Search for the cell housing the specified text and yield its (X, Y) center coordinate. 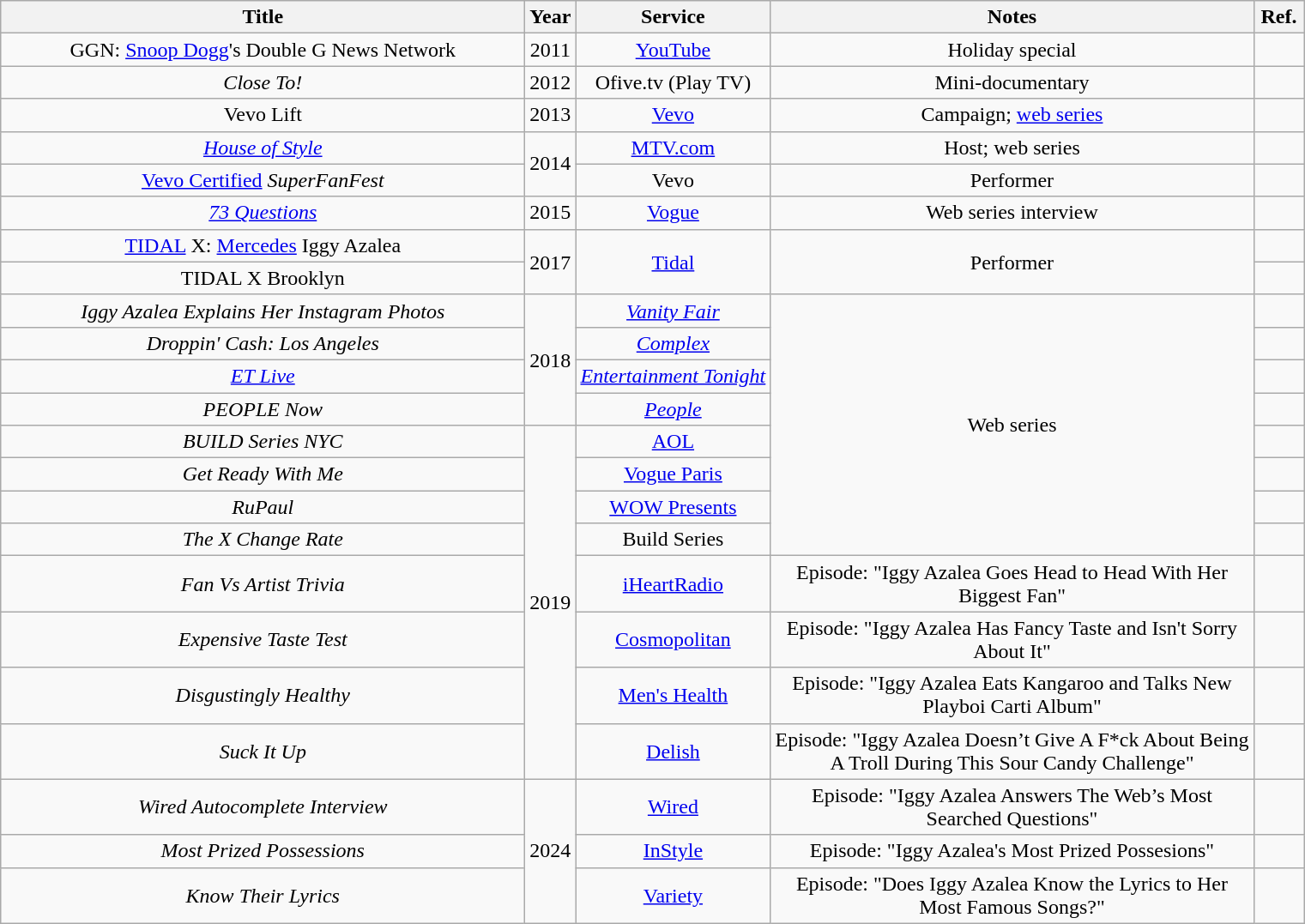
InStyle (673, 851)
Episode: "Iggy Azalea Goes Head to Head With Her Biggest Fan" (1012, 583)
Vogue Paris (673, 474)
Expensive Taste Test (263, 640)
Episode: "Does Iggy Azalea Know the Lyrics to Her Most Famous Songs?" (1012, 896)
BUILD Series NYC (263, 442)
MTV.com (673, 148)
Variety (673, 896)
73 Questions (263, 213)
iHeartRadio (673, 583)
Delish (673, 752)
Entertainment Tonight (673, 376)
2012 (551, 82)
Iggy Azalea Explains Her Instagram Photos (263, 311)
2024 (551, 851)
Tidal (673, 262)
Year (551, 17)
Mini-documentary (1012, 82)
Suck It Up (263, 752)
Vogue (673, 213)
Disgustingly Healthy (263, 695)
Episode: "Iggy Azalea Has Fancy Taste and Isn't Sorry About It" (1012, 640)
Men's Health (673, 695)
Vevo Lift (263, 115)
2013 (551, 115)
Episode: "Iggy Azalea Doesn’t Give A F*ck About Being A Troll During This Sour Candy Challenge" (1012, 752)
Web series interview (1012, 213)
Vevo Certified SuperFanFest (263, 180)
Ofive.tv (Play TV) (673, 82)
Web series (1012, 425)
Build Series (673, 540)
People (673, 409)
Most Prized Possessions (263, 851)
Wired Autocomplete Interview (263, 806)
Holiday special (1012, 50)
WOW Presents (673, 507)
Episode: "Iggy Azalea Eats Kangaroo and Talks New Playboi Carti Album" (1012, 695)
Campaign; web series (1012, 115)
Close To! (263, 82)
YouTube (673, 50)
Wired (673, 806)
PEOPLE Now (263, 409)
TIDAL X Brooklyn (263, 278)
AOL (673, 442)
Droppin' Cash: Los Angeles (263, 343)
Complex (673, 343)
Host; web series (1012, 148)
House of Style (263, 148)
Episode: "Iggy Azalea's Most Prized Possesions" (1012, 851)
ET Live (263, 376)
Title (263, 17)
Get Ready With Me (263, 474)
2018 (551, 359)
2011 (551, 50)
Fan Vs Artist Trivia (263, 583)
Notes (1012, 17)
2015 (551, 213)
Ref. (1278, 17)
Vanity Fair (673, 311)
2019 (551, 602)
TIDAL X: Mercedes Iggy Azalea (263, 245)
2017 (551, 262)
Know Their Lyrics (263, 896)
2014 (551, 164)
Cosmopolitan (673, 640)
Service (673, 17)
RuPaul (263, 507)
The X Change Rate (263, 540)
Episode: "Iggy Azalea Answers The Web’s Most Searched Questions" (1012, 806)
GGN: Snoop Dogg's Double G News Network (263, 50)
